Identify which cell holds the provided text, then report its [X, Y] central coordinate. 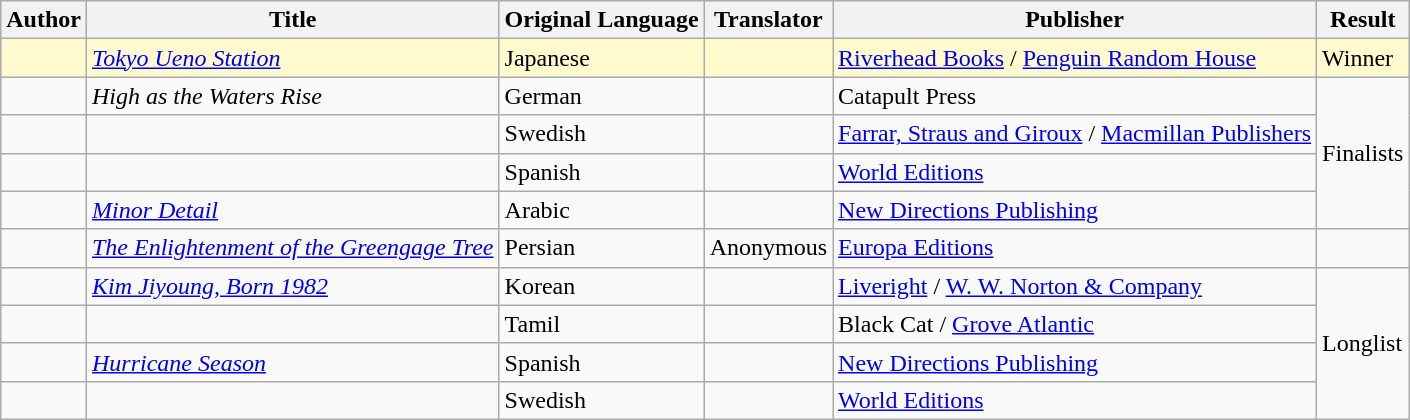
Kim Jiyoung, Born 1982 [292, 286]
Japanese [602, 58]
Translator [768, 20]
Publisher [1075, 20]
Winner [1363, 58]
The Enlightenment of the Greengage Tree [292, 248]
Farrar, Straus and Giroux / Macmillan Publishers [1075, 134]
Title [292, 20]
Arabic [602, 210]
Riverhead Books / Penguin Random House [1075, 58]
Persian [602, 248]
Result [1363, 20]
German [602, 96]
Catapult Press [1075, 96]
Author [44, 20]
Europa Editions [1075, 248]
Longlist [1363, 343]
Tamil [602, 324]
Korean [602, 286]
Minor Detail [292, 210]
Finalists [1363, 153]
Original Language [602, 20]
Anonymous [768, 248]
High as the Waters Rise [292, 96]
Liveright / W. W. Norton & Company [1075, 286]
Black Cat / Grove Atlantic [1075, 324]
Hurricane Season [292, 362]
Tokyo Ueno Station [292, 58]
